Find where the given text appears and provide that cell's center as (X, Y) coordinate. 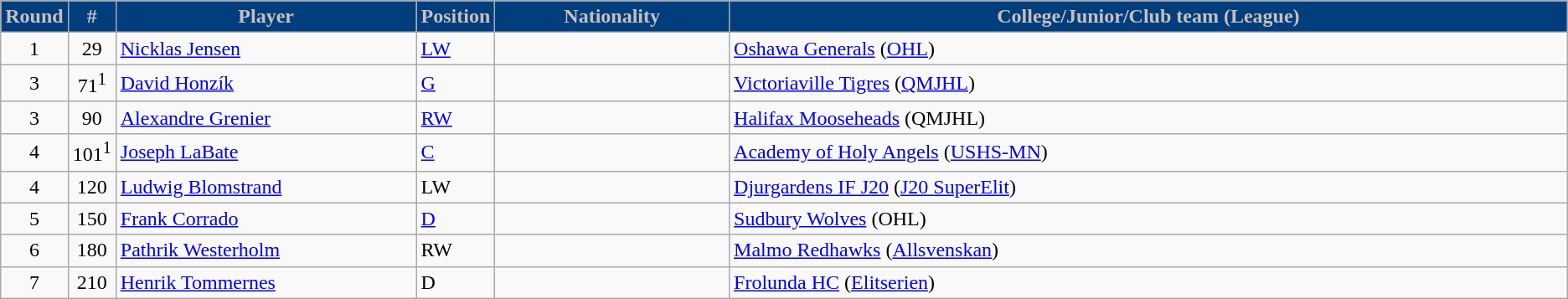
C (456, 152)
7 (34, 282)
Djurgardens IF J20 (J20 SuperElit) (1149, 187)
Halifax Mooseheads (QMJHL) (1149, 117)
90 (92, 117)
Academy of Holy Angels (USHS-MN) (1149, 152)
120 (92, 187)
29 (92, 49)
1011 (92, 152)
Oshawa Generals (OHL) (1149, 49)
1 (34, 49)
6 (34, 250)
Ludwig Blomstrand (266, 187)
David Honzík (266, 84)
210 (92, 282)
Nicklas Jensen (266, 49)
College/Junior/Club team (League) (1149, 17)
Position (456, 17)
Player (266, 17)
711 (92, 84)
Malmo Redhawks (Allsvenskan) (1149, 250)
Victoriaville Tigres (QMJHL) (1149, 84)
G (456, 84)
Henrik Tommernes (266, 282)
Frank Corrado (266, 219)
Sudbury Wolves (OHL) (1149, 219)
Pathrik Westerholm (266, 250)
Nationality (612, 17)
180 (92, 250)
Joseph LaBate (266, 152)
Round (34, 17)
Alexandre Grenier (266, 117)
# (92, 17)
150 (92, 219)
Frolunda HC (Elitserien) (1149, 282)
5 (34, 219)
